From the cell containing the given text, extract its center point as (X, Y) coordinate. 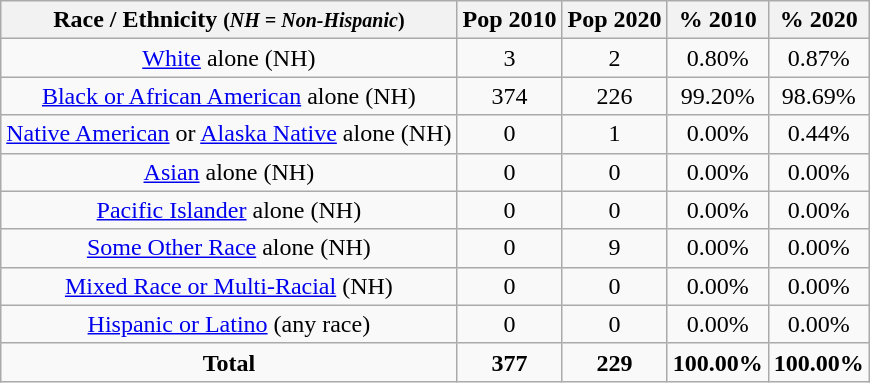
Pop 2010 (510, 20)
2 (614, 58)
1 (614, 134)
Race / Ethnicity (NH = Non-Hispanic) (229, 20)
3 (510, 58)
226 (614, 96)
9 (614, 248)
White alone (NH) (229, 58)
Black or African American alone (NH) (229, 96)
0.80% (718, 58)
0.44% (818, 134)
0.87% (818, 58)
Pacific Islander alone (NH) (229, 210)
% 2010 (718, 20)
Asian alone (NH) (229, 172)
Hispanic or Latino (any race) (229, 324)
229 (614, 362)
Native American or Alaska Native alone (NH) (229, 134)
377 (510, 362)
Pop 2020 (614, 20)
Total (229, 362)
374 (510, 96)
99.20% (718, 96)
Some Other Race alone (NH) (229, 248)
Mixed Race or Multi-Racial (NH) (229, 286)
% 2020 (818, 20)
98.69% (818, 96)
